Detect which cell encompasses the target text, then output its (x, y) center coordinate. 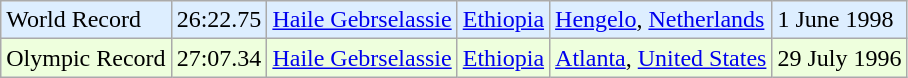
Atlanta, United States (661, 58)
1 June 1998 (840, 20)
26:22.75 (219, 20)
27:07.34 (219, 58)
29 July 1996 (840, 58)
World Record (86, 20)
Olympic Record (86, 58)
Hengelo, Netherlands (661, 20)
